For the text-containing cell, return its midpoint in (X, Y) coordinate format. 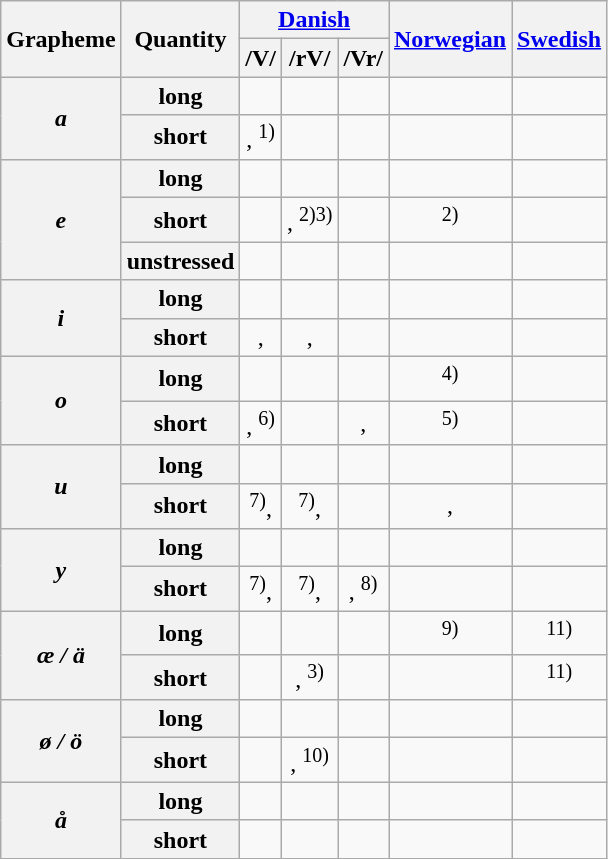
/rV/ (310, 58)
, 2)3) (310, 220)
a (61, 118)
Quantity (180, 39)
5) (450, 424)
/Vr/ (364, 58)
unstressed (180, 261)
Danish (314, 20)
Grapheme (61, 39)
, 10) (310, 760)
2) (450, 220)
, 3) (310, 678)
, 8) (364, 588)
4) (450, 378)
ø / ö (61, 742)
Swedish (560, 39)
Norwegian (450, 39)
, 1) (261, 138)
u (61, 486)
å (61, 820)
/V/ (261, 58)
y (61, 570)
e (61, 220)
o (61, 400)
9) (450, 634)
, 6) (261, 424)
æ / ä (61, 656)
i (61, 318)
